Return the [x, y] coordinate for the center point of the cell that contains the specified text.  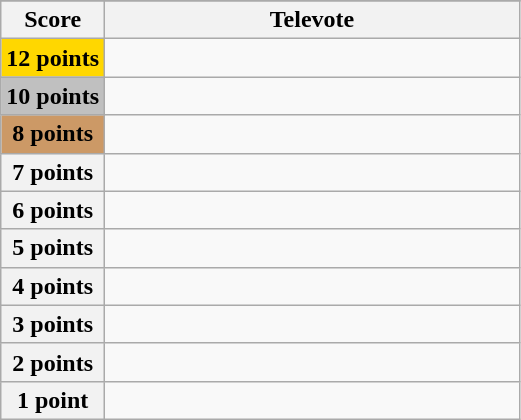
10 points [53, 96]
Televote [312, 20]
4 points [53, 286]
3 points [53, 324]
8 points [53, 134]
2 points [53, 362]
6 points [53, 210]
5 points [53, 248]
1 point [53, 400]
Score [53, 20]
7 points [53, 172]
12 points [53, 58]
